Locate the cell with the specified text and output its (X, Y) center coordinate. 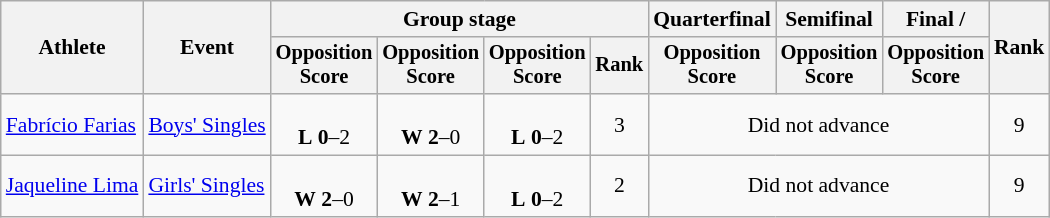
3 (620, 124)
Event (206, 48)
Athlete (72, 48)
Group stage (460, 19)
Fabrício Farias (72, 124)
Semifinal (830, 19)
Quarterfinal (712, 19)
W 2–1 (430, 186)
Jaqueline Lima (72, 186)
Final / (936, 19)
2 (620, 186)
Girls' Singles (206, 186)
Boys' Singles (206, 124)
